Pinpoint the cell where the given text exists, returning its (X, Y) midpoint coordinate. 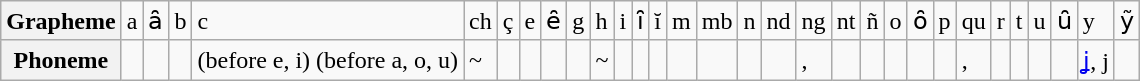
a (132, 21)
ȏ (920, 21)
ȋ (640, 21)
c (328, 21)
ỹ (1126, 21)
ng (814, 21)
nd (778, 21)
ȃ (156, 21)
ȇ (554, 21)
y (1096, 21)
o (896, 21)
u (1040, 21)
i (623, 21)
e (530, 21)
qu (974, 21)
ch (481, 21)
n (750, 21)
ç (508, 21)
nt (846, 21)
mb (717, 21)
ñ (872, 21)
g (578, 21)
b (180, 21)
t (1019, 21)
Grapheme (61, 21)
ĭ (658, 21)
Phoneme (61, 60)
ȗ (1064, 21)
(before e, i) (before a, o, u) (328, 60)
h (602, 21)
ʝ, j (1096, 60)
p (944, 21)
r (1000, 21)
m (681, 21)
